Detect which cell encompasses the target text, then output its (X, Y) center coordinate. 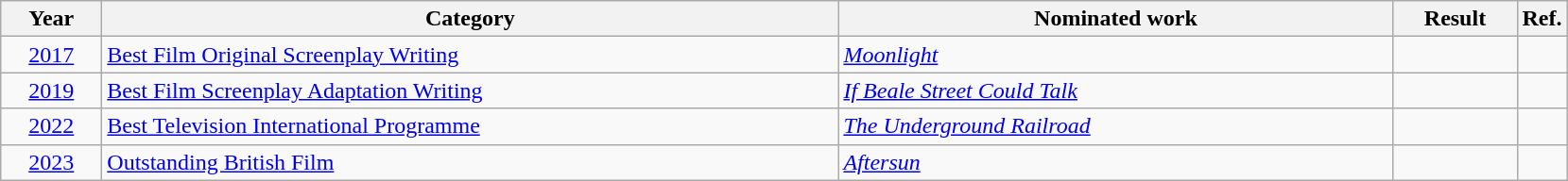
2022 (51, 126)
Ref. (1542, 19)
Aftersun (1115, 162)
2019 (51, 90)
Moonlight (1115, 55)
Nominated work (1115, 19)
Best Television International Programme (471, 126)
Best Film Original Screenplay Writing (471, 55)
Category (471, 19)
Result (1456, 19)
Year (51, 19)
If Beale Street Could Talk (1115, 90)
The Underground Railroad (1115, 126)
Outstanding British Film (471, 162)
2017 (51, 55)
Best Film Screenplay Adaptation Writing (471, 90)
2023 (51, 162)
